Determine the (X, Y) coordinate at the center of the cell enclosing the given text.  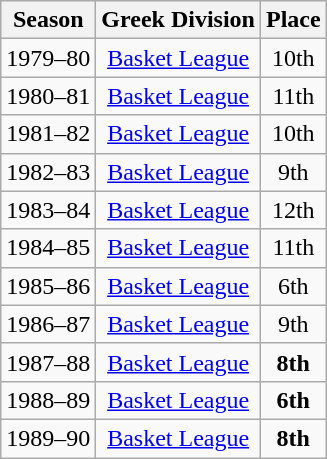
1987–88 (48, 362)
1985–86 (48, 286)
12th (293, 210)
1989–90 (48, 438)
1983–84 (48, 210)
Greek Division (178, 20)
Place (293, 20)
1984–85 (48, 248)
1981–82 (48, 134)
1982–83 (48, 172)
1980–81 (48, 96)
Season (48, 20)
1986–87 (48, 324)
1988–89 (48, 400)
1979–80 (48, 58)
